Provide the (X, Y) coordinate of the cell's center where the given text is located.  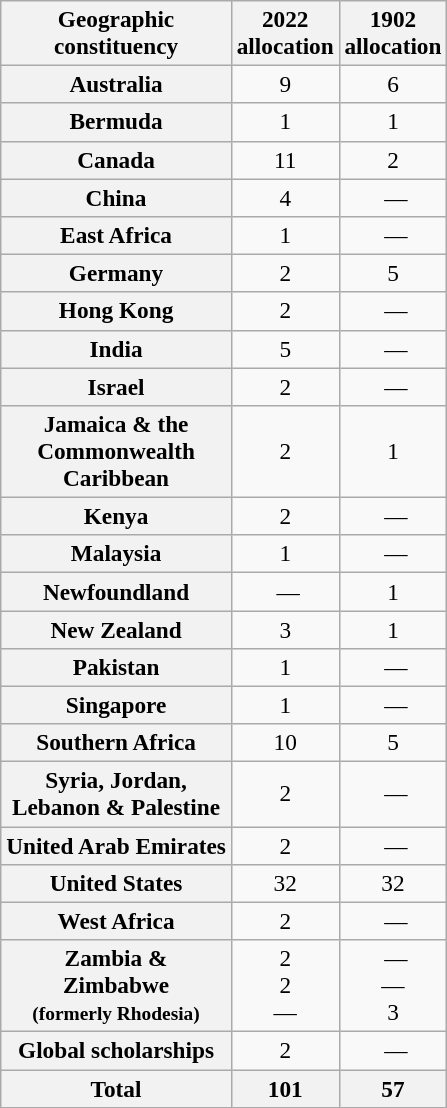
6 (393, 84)
United States (116, 883)
Pakistan (116, 667)
101 (285, 1088)
Global scholarships (116, 1050)
1902allocation (393, 32)
Malaysia (116, 554)
Bermuda (116, 122)
Jamaica & theCommonwealthCaribbean (116, 451)
Newfoundland (116, 591)
East Africa (116, 235)
57 (393, 1088)
Germany (116, 273)
New Zealand (116, 629)
Southern Africa (116, 743)
Kenya (116, 516)
West Africa (116, 921)
Hong Kong (116, 311)
9 (285, 84)
Zambia &Zimbabwe(formerly Rhodesia) (116, 985)
3 (285, 629)
Total (116, 1088)
Australia (116, 84)
India (116, 349)
China (116, 197)
United Arab Emirates (116, 845)
——3 (393, 985)
22— (285, 985)
2022allocation (285, 32)
Israel (116, 386)
Syria, Jordan,Lebanon & Palestine (116, 794)
Singapore (116, 705)
4 (285, 197)
Geographicconstituency (116, 32)
Canada (116, 160)
11 (285, 160)
10 (285, 743)
